Return [x, y] of the center of cell containing provided text 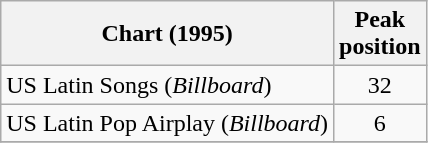
6 [380, 123]
Chart (1995) [168, 34]
Peakposition [380, 34]
32 [380, 85]
US Latin Pop Airplay (Billboard) [168, 123]
US Latin Songs (Billboard) [168, 85]
